Locate the cell with the specified text and output its (x, y) center coordinate. 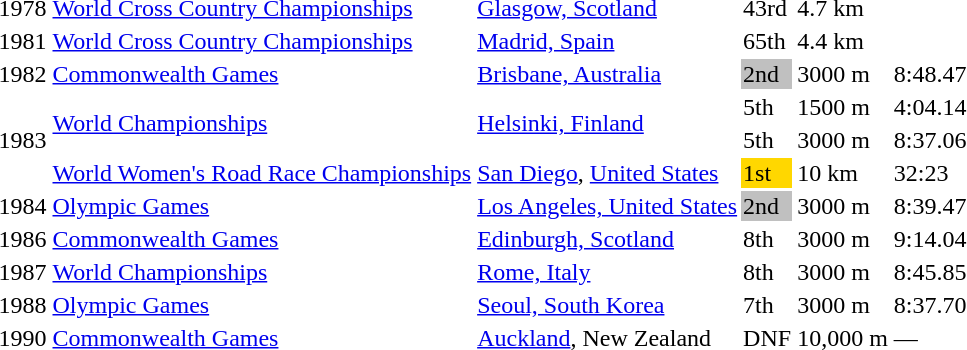
1st (768, 173)
World Cross Country Championships (262, 41)
Edinburgh, Scotland (608, 239)
Helsinki, Finland (608, 124)
65th (768, 41)
10 km (843, 173)
Madrid, Spain (608, 41)
San Diego, United States (608, 173)
4.4 km (843, 41)
Seoul, South Korea (608, 305)
Brisbane, Australia (608, 74)
1500 m (843, 107)
Los Angeles, United States (608, 206)
7th (768, 305)
Rome, Italy (608, 272)
World Women's Road Race Championships (262, 173)
